Identify which cell holds the provided text, then report its [x, y] central coordinate. 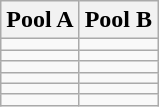
Pool B [118, 20]
Pool A [40, 20]
